Capture the cell that displays the provided text and extract its (x, y) central coordinate. 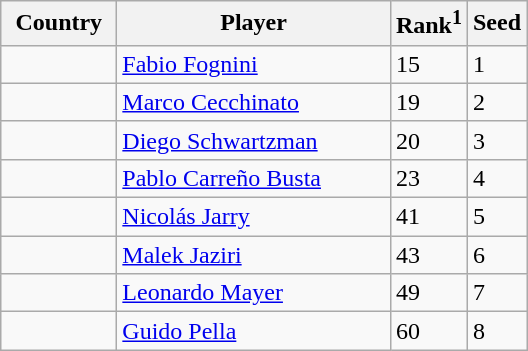
Pablo Carreño Busta (254, 178)
5 (496, 217)
2 (496, 102)
Seed (496, 24)
Guido Pella (254, 331)
Player (254, 24)
49 (428, 293)
19 (428, 102)
43 (428, 255)
Fabio Fognini (254, 64)
7 (496, 293)
8 (496, 331)
Diego Schwartzman (254, 140)
Rank1 (428, 24)
Country (59, 24)
23 (428, 178)
Malek Jaziri (254, 255)
60 (428, 331)
Nicolás Jarry (254, 217)
20 (428, 140)
6 (496, 255)
1 (496, 64)
4 (496, 178)
15 (428, 64)
Marco Cecchinato (254, 102)
Leonardo Mayer (254, 293)
41 (428, 217)
3 (496, 140)
